Determine the [X, Y] coordinate at the center of the cell enclosing the given text.  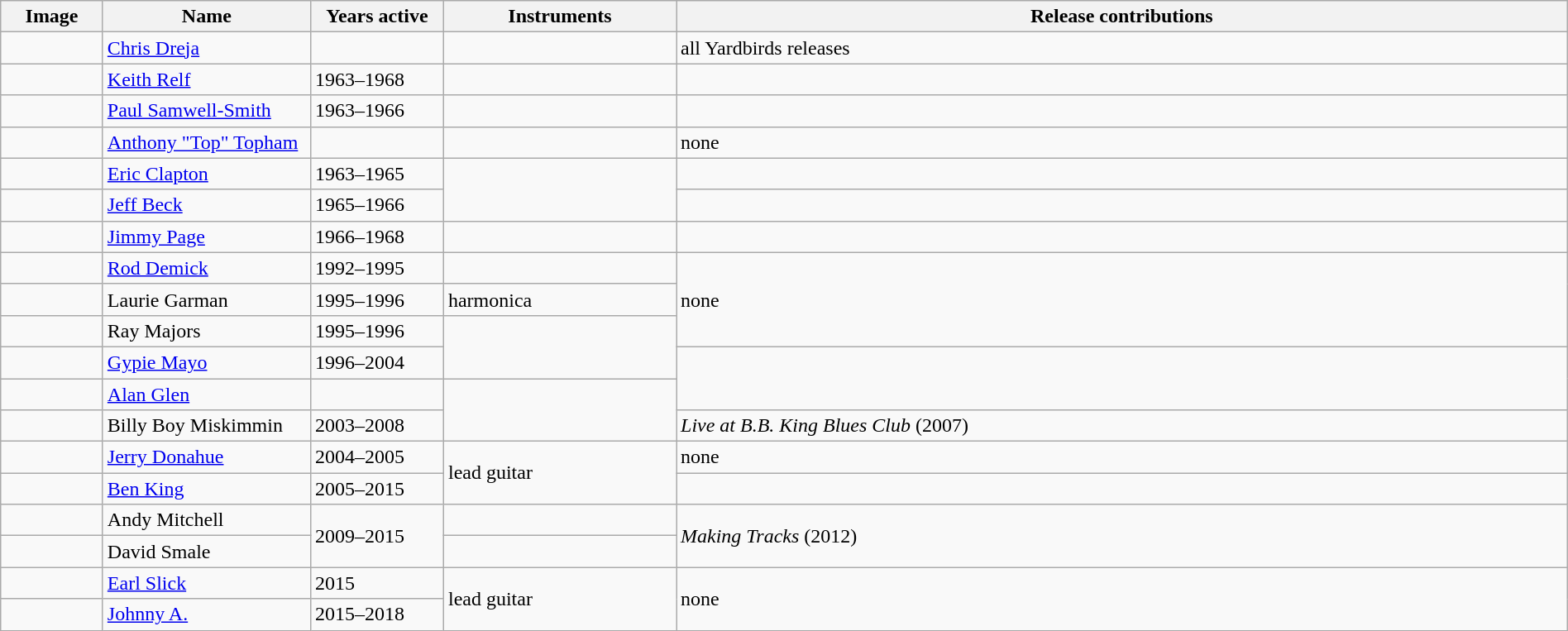
2005–2015 [377, 489]
1996–2004 [377, 362]
harmonica [559, 299]
Image [52, 17]
2003–2008 [377, 426]
Keith Relf [207, 79]
Jerry Donahue [207, 457]
1963–1968 [377, 79]
Jimmy Page [207, 237]
Paul Samwell-Smith [207, 111]
Gypie Mayo [207, 362]
Laurie Garman [207, 299]
Rod Demick [207, 268]
Chris Dreja [207, 48]
Billy Boy Miskimmin [207, 426]
Johnny A. [207, 614]
1966–1968 [377, 237]
Live at B.B. King Blues Club (2007) [1122, 426]
Making Tracks (2012) [1122, 536]
Alan Glen [207, 394]
2015–2018 [377, 614]
Eric Clapton [207, 174]
Anthony "Top" Topham [207, 142]
Years active [377, 17]
1965–1966 [377, 205]
Instruments [559, 17]
1963–1966 [377, 111]
1992–1995 [377, 268]
all Yardbirds releases [1122, 48]
2009–2015 [377, 536]
David Smale [207, 552]
Name [207, 17]
Earl Slick [207, 583]
Jeff Beck [207, 205]
Ben King [207, 489]
2015 [377, 583]
Release contributions [1122, 17]
Ray Majors [207, 331]
Andy Mitchell [207, 520]
2004–2005 [377, 457]
1963–1965 [377, 174]
